Locate the cell with the specified text and output its [x, y] center coordinate. 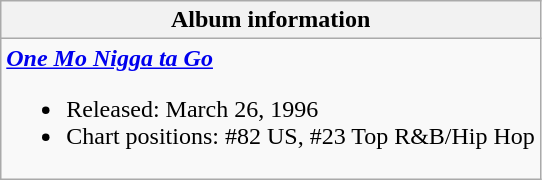
One Mo Nigga ta GoReleased: March 26, 1996Chart positions: #82 US, #23 Top R&B/Hip Hop [271, 109]
Album information [271, 20]
